From the cell containing the given text, extract its center point as (X, Y) coordinate. 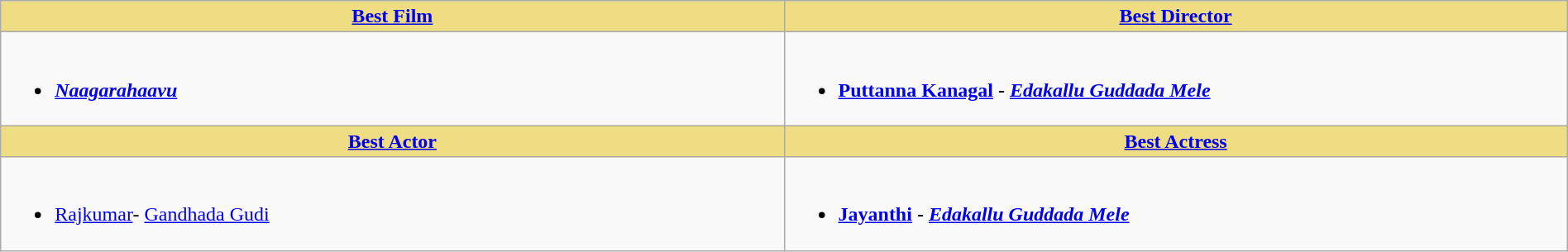
Best Film (392, 17)
Puttanna Kanagal - Edakallu Guddada Mele (1176, 79)
Best Actor (392, 141)
Rajkumar- Gandhada Gudi (392, 203)
Naagarahaavu (392, 79)
Best Actress (1176, 141)
Best Director (1176, 17)
Jayanthi - Edakallu Guddada Mele (1176, 203)
